Pinpoint the cell where the given text exists, returning its (X, Y) midpoint coordinate. 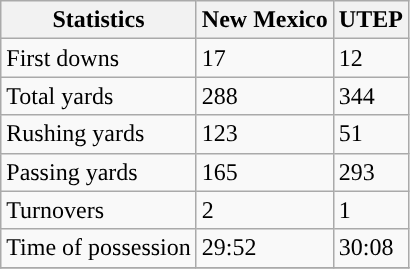
New Mexico (264, 20)
288 (264, 96)
First downs (99, 58)
12 (370, 58)
123 (264, 134)
Turnovers (99, 210)
UTEP (370, 20)
Time of possession (99, 248)
29:52 (264, 248)
51 (370, 134)
30:08 (370, 248)
Total yards (99, 96)
2 (264, 210)
1 (370, 210)
Statistics (99, 20)
Passing yards (99, 172)
165 (264, 172)
293 (370, 172)
Rushing yards (99, 134)
344 (370, 96)
17 (264, 58)
